Provide the (x, y) coordinate of the cell's center where the given text is located.  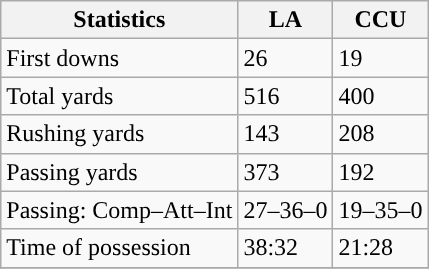
Passing: Comp–Att–Int (120, 210)
19 (380, 58)
208 (380, 134)
516 (286, 96)
Passing yards (120, 172)
Statistics (120, 20)
CCU (380, 20)
First downs (120, 58)
27–36–0 (286, 210)
21:28 (380, 248)
38:32 (286, 248)
26 (286, 58)
Total yards (120, 96)
Rushing yards (120, 134)
19–35–0 (380, 210)
Time of possession (120, 248)
373 (286, 172)
143 (286, 134)
LA (286, 20)
192 (380, 172)
400 (380, 96)
